For the text-containing cell, return its midpoint in [X, Y] coordinate format. 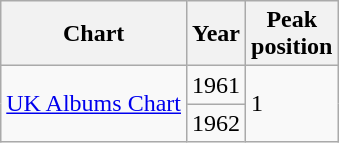
UK Albums Chart [94, 104]
Year [216, 34]
1 [292, 104]
1962 [216, 123]
Chart [94, 34]
Peakposition [292, 34]
1961 [216, 85]
